Detect which cell encompasses the target text, then output its [x, y] center coordinate. 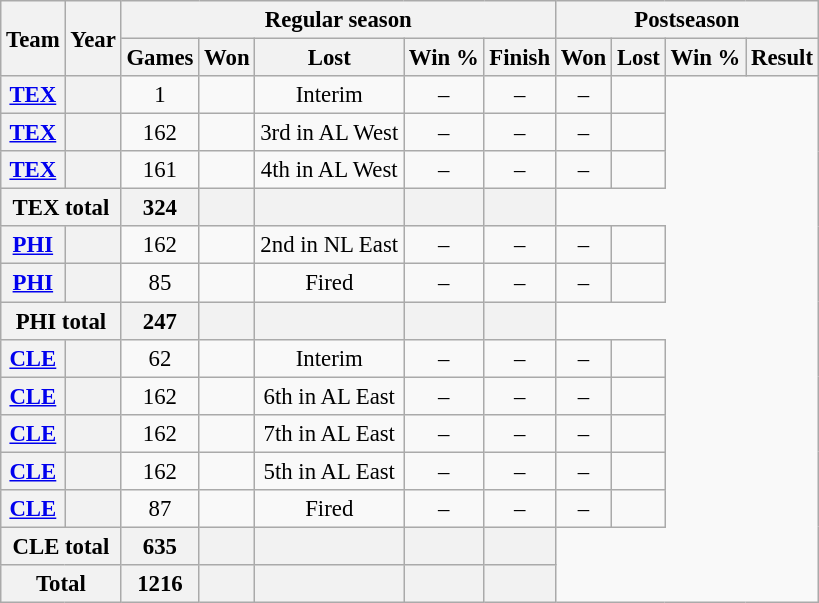
Result [782, 58]
Team [33, 38]
Year [93, 38]
324 [160, 208]
1216 [160, 584]
1 [160, 95]
Games [160, 58]
6th in AL East [330, 396]
2nd in NL East [330, 245]
5th in AL East [330, 471]
85 [160, 283]
PHI total [61, 321]
Finish [520, 58]
Postseason [686, 20]
87 [160, 509]
CLE total [61, 546]
TEX total [61, 208]
635 [160, 546]
247 [160, 321]
161 [160, 170]
Regular season [338, 20]
3rd in AL West [330, 133]
4th in AL West [330, 170]
7th in AL East [330, 433]
62 [160, 358]
Total [61, 584]
